Search for the cell housing the specified text and yield its [x, y] center coordinate. 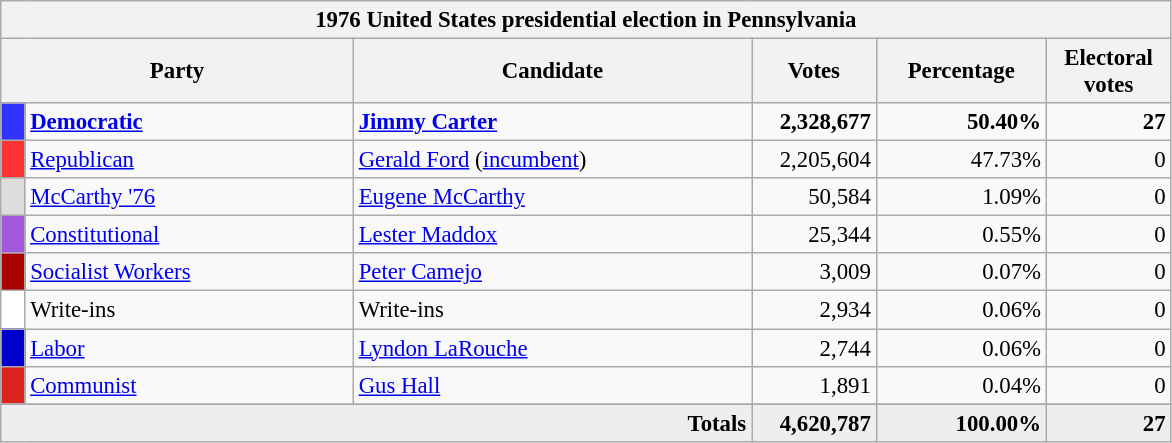
4,620,787 [814, 423]
1,891 [814, 385]
50,584 [814, 197]
47.73% [961, 160]
Eugene McCarthy [552, 197]
Gus Hall [552, 385]
Constitutional [189, 235]
0.04% [961, 385]
Gerald Ford (incumbent) [552, 160]
0.55% [961, 235]
Lester Maddox [552, 235]
1976 United States presidential election in Pennsylvania [586, 20]
2,744 [814, 348]
2,328,677 [814, 122]
2,205,604 [814, 160]
Percentage [961, 72]
100.00% [961, 423]
McCarthy '76 [189, 197]
25,344 [814, 235]
Republican [189, 160]
Party [178, 72]
1.09% [961, 197]
Electoral votes [1108, 72]
Lyndon LaRouche [552, 348]
Peter Camejo [552, 273]
Labor [189, 348]
Democratic [189, 122]
Candidate [552, 72]
2,934 [814, 310]
50.40% [961, 122]
0.07% [961, 273]
Votes [814, 72]
Jimmy Carter [552, 122]
3,009 [814, 273]
Socialist Workers [189, 273]
Communist [189, 385]
Totals [376, 423]
